Determine the [X, Y] coordinate at the center of the cell enclosing the given text.  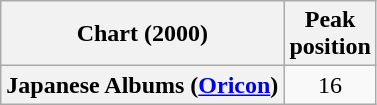
Japanese Albums (Oricon) [142, 85]
Peak position [330, 34]
Chart (2000) [142, 34]
16 [330, 85]
